Search for the cell housing the specified text and yield its (X, Y) center coordinate. 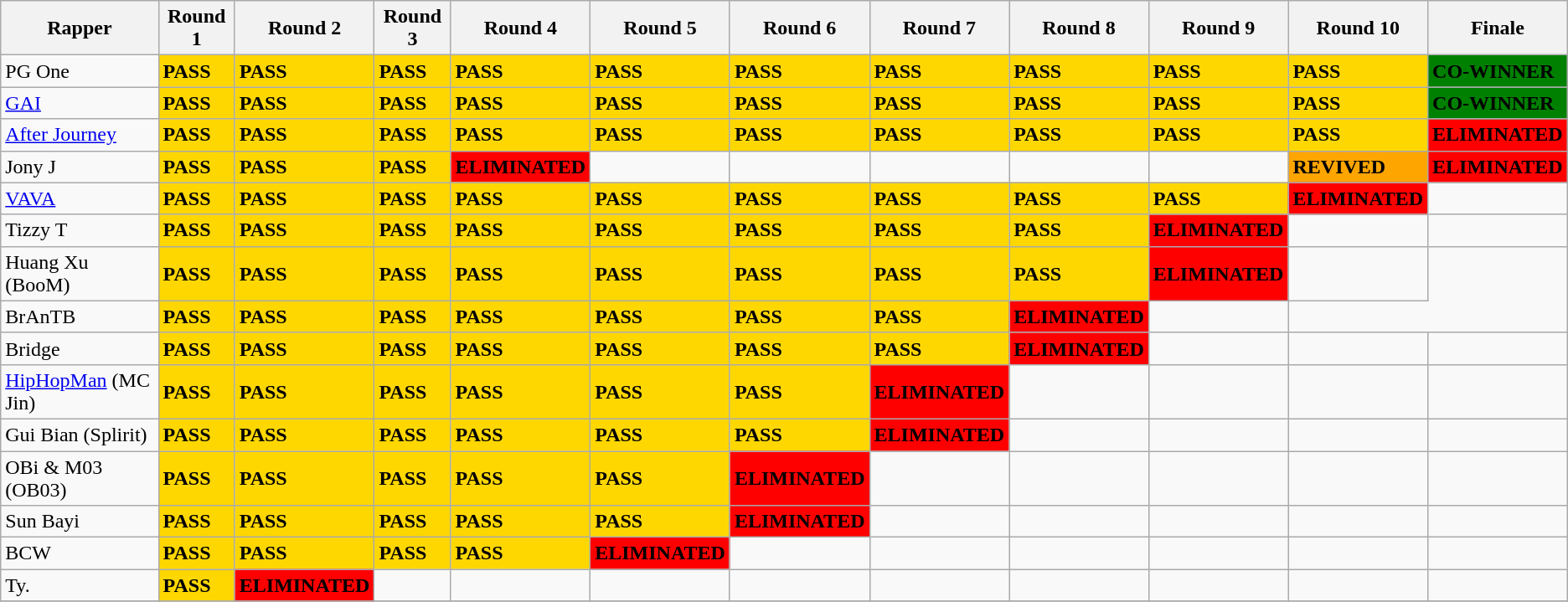
Round 6 (799, 28)
Round 2 (305, 28)
Round 7 (940, 28)
Round 5 (660, 28)
Round 9 (1218, 28)
HipHopMan (MC Jin) (80, 392)
PG One (80, 71)
Ty. (80, 585)
Round 1 (196, 28)
GAI (80, 103)
Rapper (80, 28)
Huang Xu (BooM) (80, 273)
Finale (1498, 28)
Round 3 (412, 28)
VAVA (80, 198)
Gui Bian (Splirit) (80, 435)
Round 10 (1359, 28)
Bridge (80, 348)
After Journey (80, 135)
REVIVED (1359, 167)
Round 4 (521, 28)
BCW (80, 553)
BrAnTB (80, 316)
Tizzy T (80, 230)
Sun Bayi (80, 522)
Jony J (80, 167)
Round 8 (1079, 28)
OBi & M03 (OB03) (80, 477)
